Identify which cell holds the provided text, then report its [x, y] central coordinate. 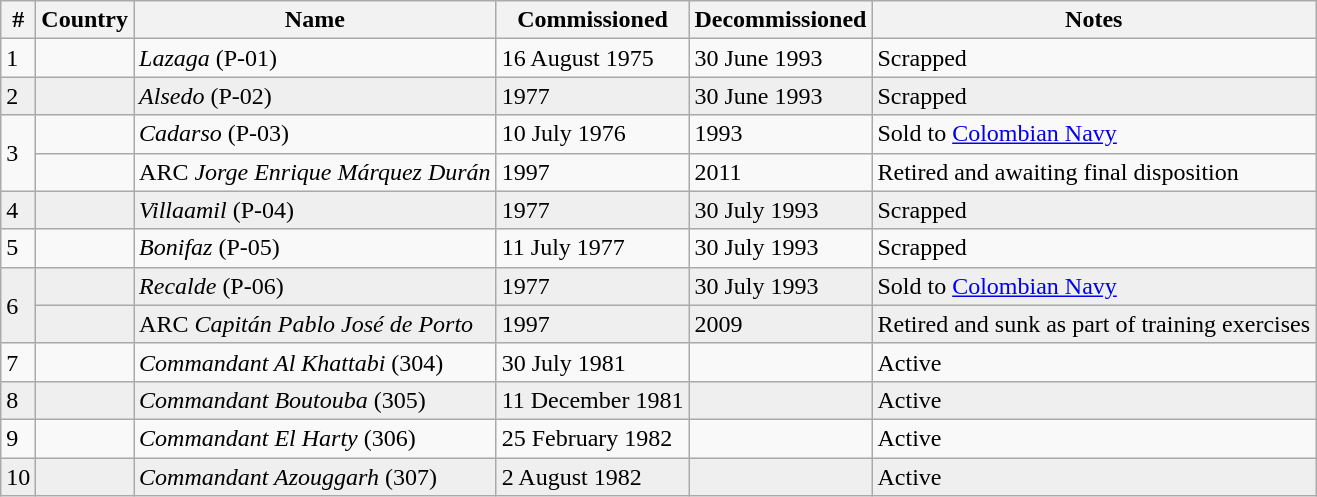
25 February 1982 [592, 438]
Notes [1094, 20]
9 [18, 438]
# [18, 20]
1993 [780, 134]
2 [18, 96]
5 [18, 248]
8 [18, 400]
Cadarso (P-03) [316, 134]
Retired and sunk as part of training exercises [1094, 324]
16 August 1975 [592, 58]
Recalde (P-06) [316, 286]
Commissioned [592, 20]
11 December 1981 [592, 400]
10 [18, 477]
Villaamil (P-04) [316, 210]
7 [18, 362]
Name [316, 20]
Commandant Al Khattabi (304) [316, 362]
Retired and awaiting final disposition [1094, 172]
ARC Capitán Pablo José de Porto [316, 324]
4 [18, 210]
Commandant Boutouba (305) [316, 400]
Bonifaz (P-05) [316, 248]
2 August 1982 [592, 477]
6 [18, 305]
11 July 1977 [592, 248]
10 July 1976 [592, 134]
Country [85, 20]
1 [18, 58]
Alsedo (P-02) [316, 96]
Decommissioned [780, 20]
ARC Jorge Enrique Márquez Durán [316, 172]
3 [18, 153]
30 July 1981 [592, 362]
Commandant El Harty (306) [316, 438]
2011 [780, 172]
Lazaga (P-01) [316, 58]
Commandant Azouggarh (307) [316, 477]
2009 [780, 324]
